Output the (X, Y) coordinate of the center of the cell containing the given text.  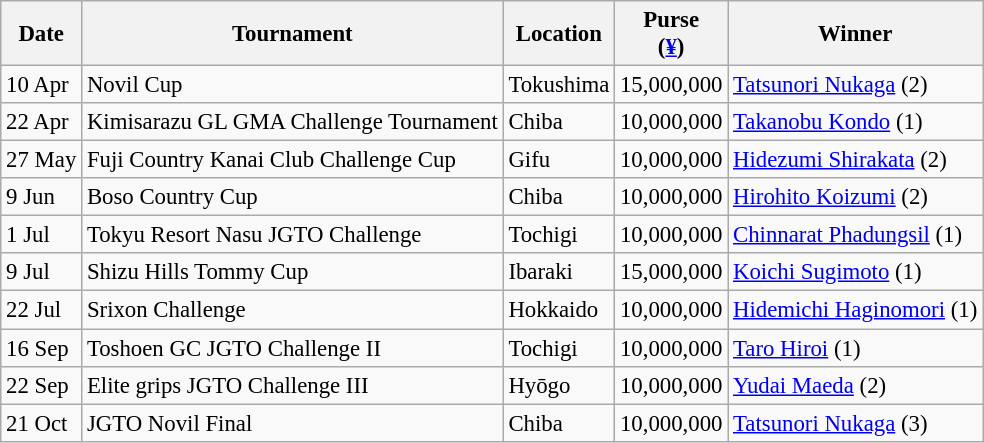
Srixon Challenge (293, 310)
22 Sep (42, 385)
27 May (42, 160)
Kimisarazu GL GMA Challenge Tournament (293, 122)
Chinnarat Phadungsil (1) (856, 235)
Taro Hiroi (1) (856, 348)
Hirohito Koizumi (2) (856, 197)
Novil Cup (293, 85)
9 Jun (42, 197)
Hidemichi Haginomori (1) (856, 310)
Hidezumi Shirakata (2) (856, 160)
Takanobu Kondo (1) (856, 122)
Tokushima (559, 85)
Tournament (293, 34)
Date (42, 34)
Hyōgo (559, 385)
Winner (856, 34)
Tokyu Resort Nasu JGTO Challenge (293, 235)
Elite grips JGTO Challenge III (293, 385)
9 Jul (42, 273)
Fuji Country Kanai Club Challenge Cup (293, 160)
10 Apr (42, 85)
Gifu (559, 160)
22 Apr (42, 122)
Location (559, 34)
16 Sep (42, 348)
Shizu Hills Tommy Cup (293, 273)
Toshoen GC JGTO Challenge II (293, 348)
Tatsunori Nukaga (2) (856, 85)
Purse(¥) (672, 34)
21 Oct (42, 423)
JGTO Novil Final (293, 423)
Koichi Sugimoto (1) (856, 273)
Boso Country Cup (293, 197)
1 Jul (42, 235)
Ibaraki (559, 273)
Hokkaido (559, 310)
Yudai Maeda (2) (856, 385)
22 Jul (42, 310)
Tatsunori Nukaga (3) (856, 423)
